From the cell containing the given text, extract its center point as (X, Y) coordinate. 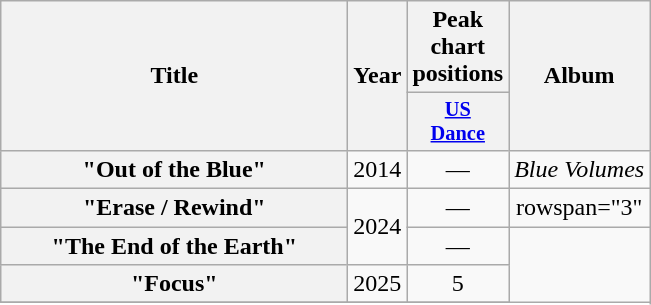
"The End of the Earth" (174, 246)
Blue Volumes (580, 169)
2025 (378, 284)
rowspan="3" (580, 208)
5 (458, 284)
Album (580, 76)
Year (378, 76)
2014 (378, 169)
Peak chart positions (458, 47)
2024 (378, 227)
"Focus" (174, 284)
USDance (458, 122)
"Out of the Blue" (174, 169)
"Erase / Rewind" (174, 208)
Title (174, 76)
